Detect which cell encompasses the target text, then output its [x, y] center coordinate. 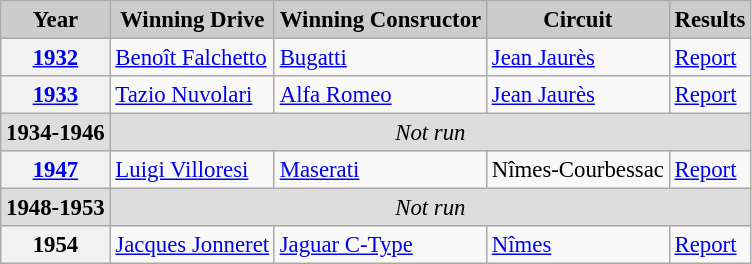
1933 [56, 95]
Nîmes [578, 245]
Jaguar C-Type [380, 245]
Tazio Nuvolari [192, 95]
1932 [56, 58]
Winning Consructor [380, 20]
Benoît Falchetto [192, 58]
1954 [56, 245]
Nîmes-Courbessac [578, 170]
1934-1946 [56, 133]
Circuit [578, 20]
Results [710, 20]
1948-1953 [56, 208]
Jacques Jonneret [192, 245]
Bugatti [380, 58]
Luigi Villoresi [192, 170]
Winning Drive [192, 20]
Maserati [380, 170]
1947 [56, 170]
Year [56, 20]
Alfa Romeo [380, 95]
